Find where the given text appears and provide that cell's center as [x, y] coordinate. 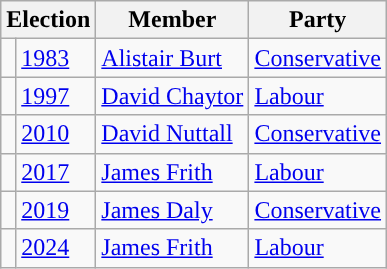
2010 [56, 134]
David Nuttall [172, 134]
Election [48, 20]
Alistair Burt [172, 58]
2024 [56, 248]
2019 [56, 210]
Member [172, 20]
James Daly [172, 210]
1983 [56, 58]
David Chaytor [172, 96]
1997 [56, 96]
Party [318, 20]
2017 [56, 172]
